Identify which cell holds the provided text, then report its [x, y] central coordinate. 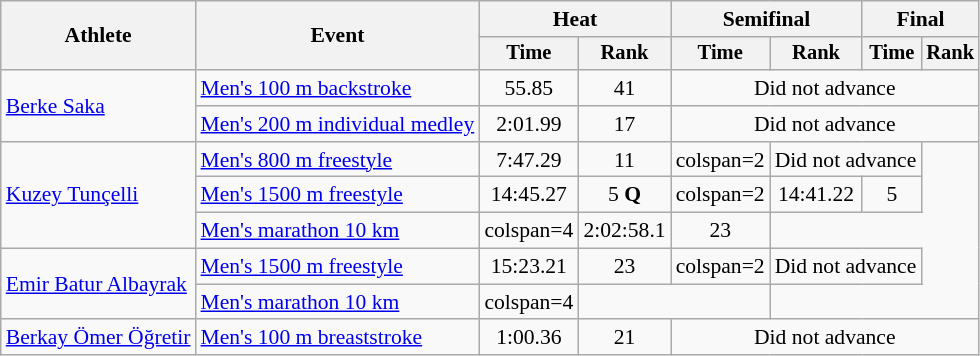
Heat [574, 19]
Berke Saka [98, 106]
14:45.27 [528, 195]
11 [624, 160]
41 [624, 88]
Emir Batur Albayrak [98, 284]
7:47.29 [528, 160]
Men's 800 m freestyle [337, 160]
55.85 [528, 88]
17 [624, 124]
1:00.36 [528, 338]
21 [624, 338]
Men's 100 m backstroke [337, 88]
2:02:58.1 [624, 231]
Semifinal [767, 19]
5 Q [624, 195]
Kuzey Tunçelli [98, 196]
Athlete [98, 36]
Berkay Ömer Öğretir [98, 338]
15:23.21 [528, 267]
14:41.22 [816, 195]
Men's 200 m individual medley [337, 124]
2:01.99 [528, 124]
Men's 100 m breaststroke [337, 338]
Event [337, 36]
Final [920, 19]
5 [892, 195]
